Capture the cell that displays the provided text and extract its (X, Y) central coordinate. 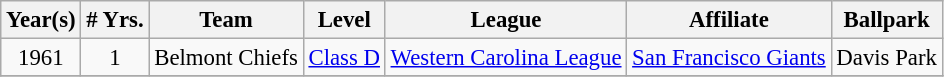
1961 (41, 58)
Belmont Chiefs (226, 58)
Team (226, 20)
Western Carolina League (506, 58)
League (506, 20)
San Francisco Giants (729, 58)
Davis Park (886, 58)
Class D (344, 58)
Year(s) (41, 20)
Level (344, 20)
# Yrs. (115, 20)
Affiliate (729, 20)
Ballpark (886, 20)
1 (115, 58)
